Search for the cell housing the specified text and yield its (X, Y) center coordinate. 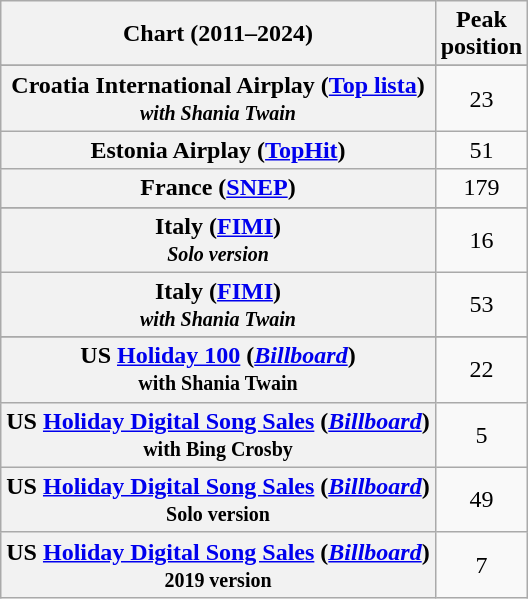
US Holiday Digital Song Sales (Billboard)2019 version (218, 564)
US Holiday 100 (Billboard)with Shania Twain (218, 370)
France (SNEP) (218, 188)
Italy (FIMI)with Shania Twain (218, 304)
Croatia International Airplay (Top lista)with Shania Twain (218, 98)
5 (481, 434)
Chart (2011–2024) (218, 34)
53 (481, 304)
16 (481, 240)
23 (481, 98)
22 (481, 370)
179 (481, 188)
49 (481, 500)
51 (481, 150)
Italy (FIMI)Solo version (218, 240)
Peakposition (481, 34)
US Holiday Digital Song Sales (Billboard)Solo version (218, 500)
Estonia Airplay (TopHit) (218, 150)
7 (481, 564)
US Holiday Digital Song Sales (Billboard)with Bing Crosby (218, 434)
